Identify which cell holds the provided text, then report its [x, y] central coordinate. 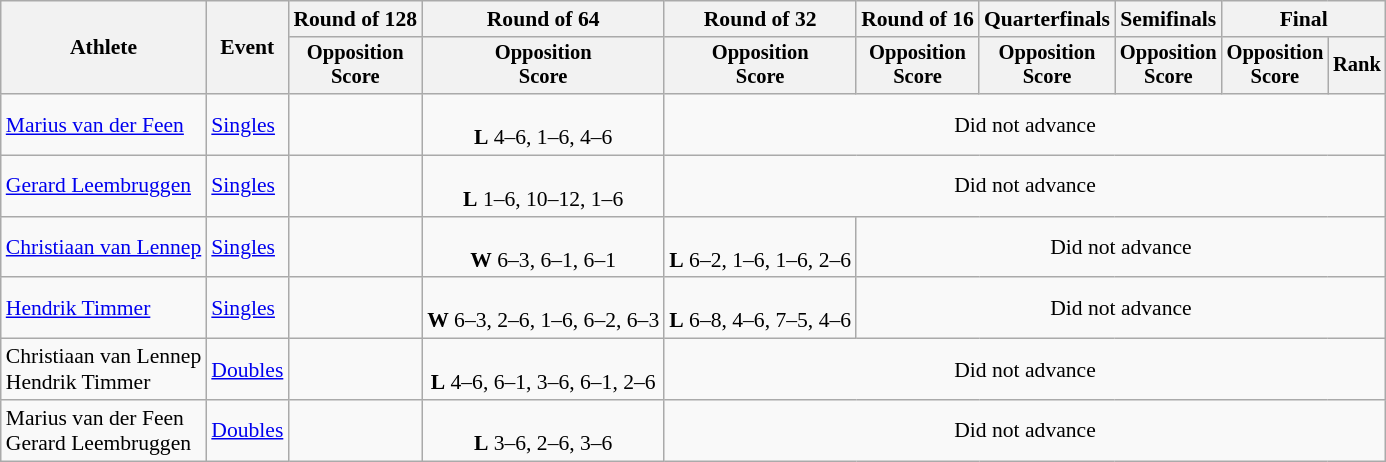
Gerard Leembruggen [104, 186]
L 4–6, 6–1, 3–6, 6–1, 2–6 [543, 370]
L 3–6, 2–6, 3–6 [543, 430]
L 6–2, 1–6, 1–6, 2–6 [760, 248]
Christiaan van Lennep Hendrik Timmer [104, 370]
Quarterfinals [1047, 19]
Event [247, 48]
L 6–8, 4–6, 7–5, 4–6 [760, 308]
Final [1304, 19]
Hendrik Timmer [104, 308]
L 4–6, 1–6, 4–6 [543, 124]
Round of 32 [760, 19]
Semifinals [1168, 19]
L 1–6, 10–12, 1–6 [543, 186]
W 6–3, 6–1, 6–1 [543, 248]
Rank [1357, 66]
Christiaan van Lennep [104, 248]
Round of 16 [918, 19]
W 6–3, 2–6, 1–6, 6–2, 6–3 [543, 308]
Athlete [104, 48]
Marius van der Feen [104, 124]
Marius van der Feen Gerard Leembruggen [104, 430]
Round of 64 [543, 19]
Round of 128 [355, 19]
